Return [X, Y] of the center of cell containing provided text 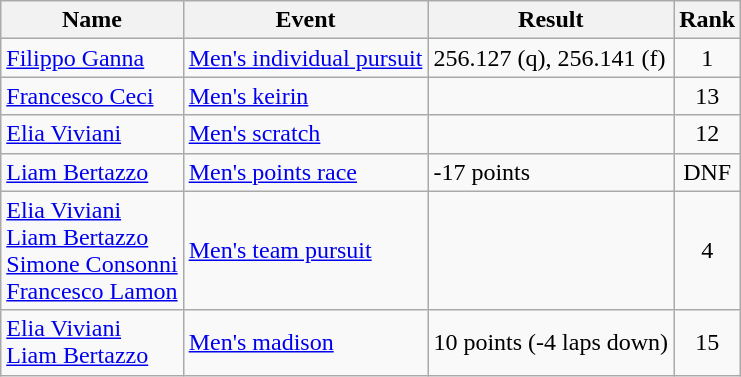
Men's points race [306, 172]
Name [92, 20]
10 points (-4 laps down) [551, 342]
DNF [708, 172]
Men's keirin [306, 96]
1 [708, 58]
Men's scratch [306, 134]
Men's individual pursuit [306, 58]
Men's madison [306, 342]
Elia VivianiLiam Bertazzo [92, 342]
Result [551, 20]
13 [708, 96]
12 [708, 134]
Francesco Ceci [92, 96]
Elia VivianiLiam BertazzoSimone ConsonniFrancesco Lamon [92, 250]
Event [306, 20]
Liam Bertazzo [92, 172]
-17 points [551, 172]
Men's team pursuit [306, 250]
256.127 (q), 256.141 (f) [551, 58]
4 [708, 250]
Elia Viviani [92, 134]
15 [708, 342]
Rank [708, 20]
Filippo Ganna [92, 58]
